Pinpoint the cell where the given text exists, returning its [x, y] midpoint coordinate. 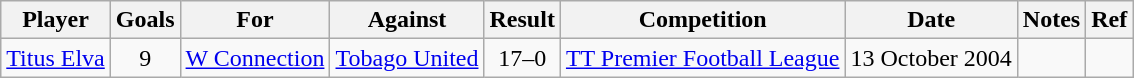
Player [56, 20]
13 October 2004 [931, 58]
Competition [702, 20]
Notes [1051, 20]
TT Premier Football League [702, 58]
Goals [145, 20]
Titus Elva [56, 58]
For [255, 20]
17–0 [522, 58]
9 [145, 58]
Result [522, 20]
Date [931, 20]
Tobago United [407, 58]
W Connection [255, 58]
Ref [1110, 20]
Against [407, 20]
